Determine the [X, Y] coordinate at the center of the cell enclosing the given text.  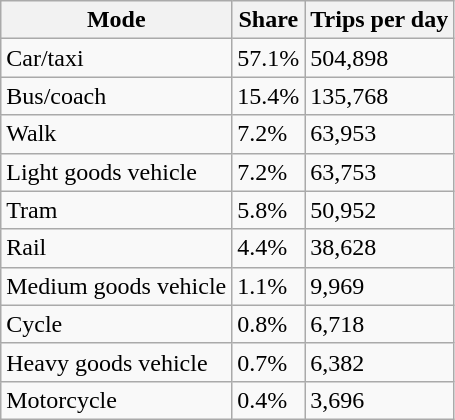
Car/taxi [116, 58]
9,969 [380, 286]
Heavy goods vehicle [116, 362]
4.4% [268, 248]
Motorcycle [116, 400]
Tram [116, 210]
1.1% [268, 286]
63,953 [380, 134]
3,696 [380, 400]
Walk [116, 134]
Mode [116, 20]
Light goods vehicle [116, 172]
0.4% [268, 400]
5.8% [268, 210]
Rail [116, 248]
0.8% [268, 324]
Medium goods vehicle [116, 286]
57.1% [268, 58]
Bus/coach [116, 96]
15.4% [268, 96]
Trips per day [380, 20]
0.7% [268, 362]
6,718 [380, 324]
135,768 [380, 96]
50,952 [380, 210]
Share [268, 20]
38,628 [380, 248]
6,382 [380, 362]
Cycle [116, 324]
504,898 [380, 58]
63,753 [380, 172]
